Determine the [X, Y] coordinate at the center of the cell enclosing the given text.  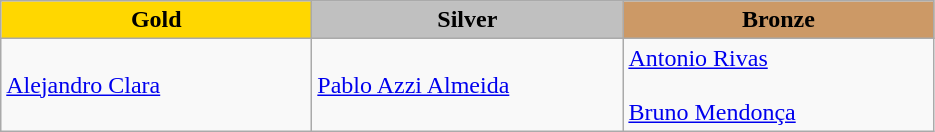
Gold [156, 20]
Bronze [778, 20]
Silver [468, 20]
Alejandro Clara [156, 85]
Antonio RivasBruno Mendonça [778, 85]
Pablo Azzi Almeida [468, 85]
